Provide the (X, Y) coordinate of the cell's center where the given text is located.  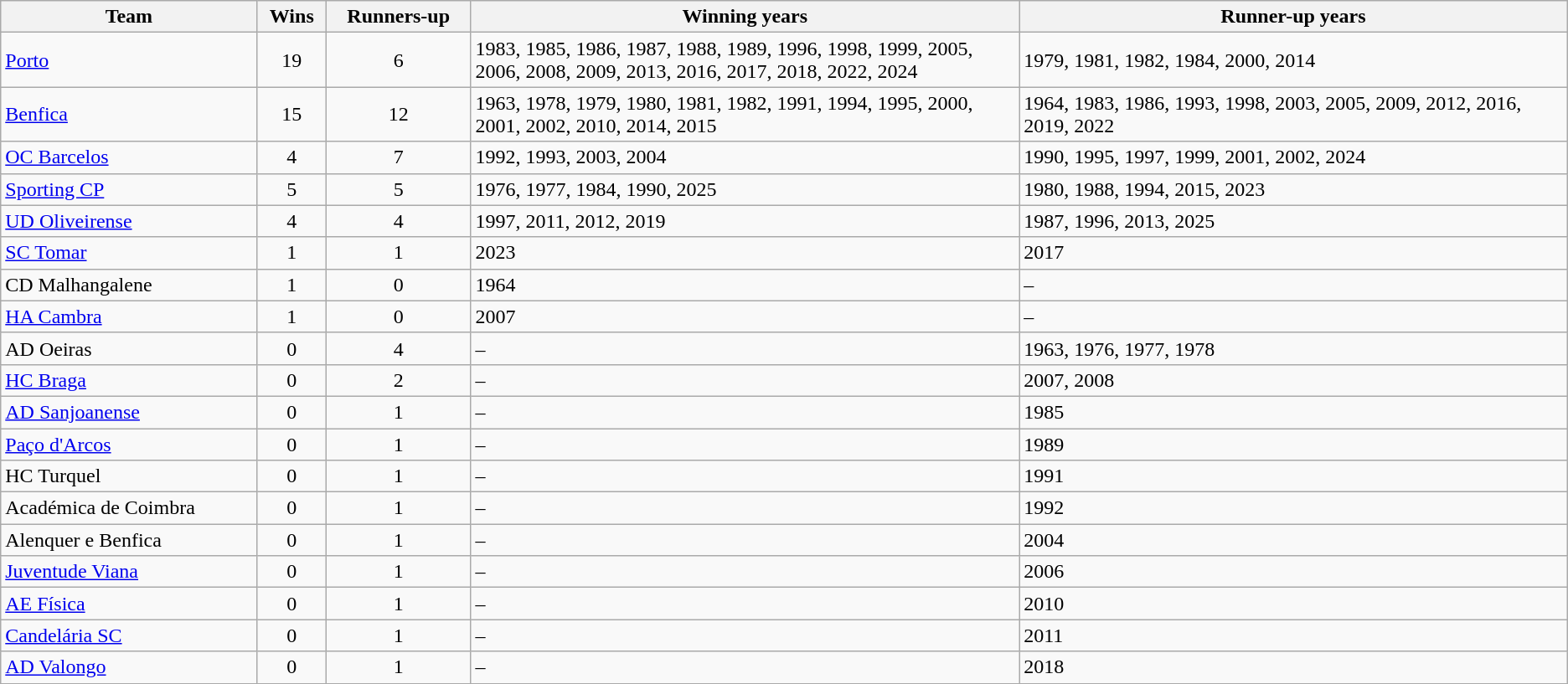
1964, 1983, 1986, 1993, 1998, 2003, 2005, 2009, 2012, 2016, 2019, 2022 (1293, 114)
Juventude Viana (129, 572)
12 (398, 114)
HA Cambra (129, 316)
OC Barcelos (129, 157)
Académica de Coimbra (129, 508)
1992 (1293, 508)
1979, 1981, 1982, 1984, 2000, 2014 (1293, 60)
1980, 1988, 1994, 2015, 2023 (1293, 189)
Benfica (129, 114)
1992, 1993, 2003, 2004 (745, 157)
AD Valongo (129, 667)
AD Oeiras (129, 348)
UD Oliveirense (129, 221)
2010 (1293, 604)
HC Turquel (129, 476)
AD Sanjoanense (129, 412)
2011 (1293, 635)
2017 (1293, 253)
Porto (129, 60)
Paço d'Arcos (129, 445)
HC Braga (129, 380)
1964 (745, 285)
6 (398, 60)
2 (398, 380)
19 (291, 60)
Sporting CP (129, 189)
SC Tomar (129, 253)
Alenquer e Benfica (129, 540)
1976, 1977, 1984, 1990, 2025 (745, 189)
1983, 1985, 1986, 1987, 1988, 1989, 1996, 1998, 1999, 2005, 2006, 2008, 2009, 2013, 2016, 2017, 2018, 2022, 2024 (745, 60)
1963, 1978, 1979, 1980, 1981, 1982, 1991, 1994, 1995, 2000, 2001, 2002, 2010, 2014, 2015 (745, 114)
Candelária SC (129, 635)
2018 (1293, 667)
1963, 1976, 1977, 1978 (1293, 348)
Runners-up (398, 17)
AE Física (129, 604)
Team (129, 17)
2006 (1293, 572)
2023 (745, 253)
1991 (1293, 476)
15 (291, 114)
CD Malhangalene (129, 285)
2007 (745, 316)
7 (398, 157)
1987, 1996, 2013, 2025 (1293, 221)
1997, 2011, 2012, 2019 (745, 221)
Winning years (745, 17)
2004 (1293, 540)
2007, 2008 (1293, 380)
1989 (1293, 445)
1985 (1293, 412)
Wins (291, 17)
1990, 1995, 1997, 1999, 2001, 2002, 2024 (1293, 157)
Runner-up years (1293, 17)
